Capture the cell that displays the provided text and extract its (X, Y) central coordinate. 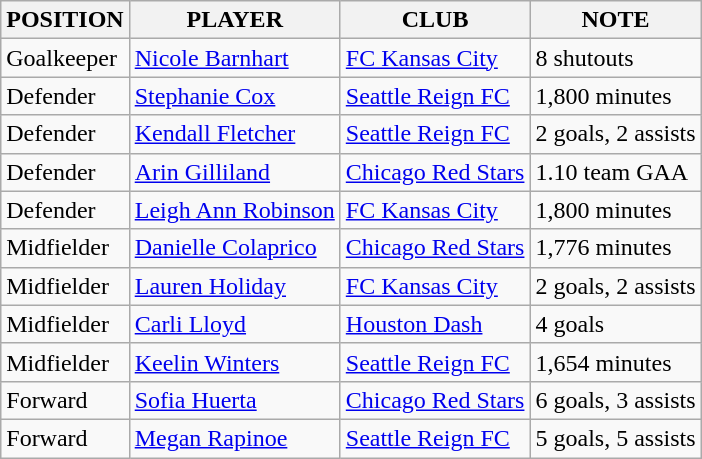
Houston Dash (435, 324)
Kendall Fletcher (234, 134)
POSITION (65, 20)
Goalkeeper (65, 58)
Lauren Holiday (234, 286)
1,776 minutes (616, 248)
NOTE (616, 20)
1.10 team GAA (616, 172)
5 goals, 5 assists (616, 438)
Stephanie Cox (234, 96)
4 goals (616, 324)
CLUB (435, 20)
PLAYER (234, 20)
Megan Rapinoe (234, 438)
8 shutouts (616, 58)
Nicole Barnhart (234, 58)
Sofia Huerta (234, 400)
Danielle Colaprico (234, 248)
1,654 minutes (616, 362)
Keelin Winters (234, 362)
Arin Gilliland (234, 172)
6 goals, 3 assists (616, 400)
Carli Lloyd (234, 324)
Leigh Ann Robinson (234, 210)
